Pinpoint the cell where the given text exists, returning its (X, Y) midpoint coordinate. 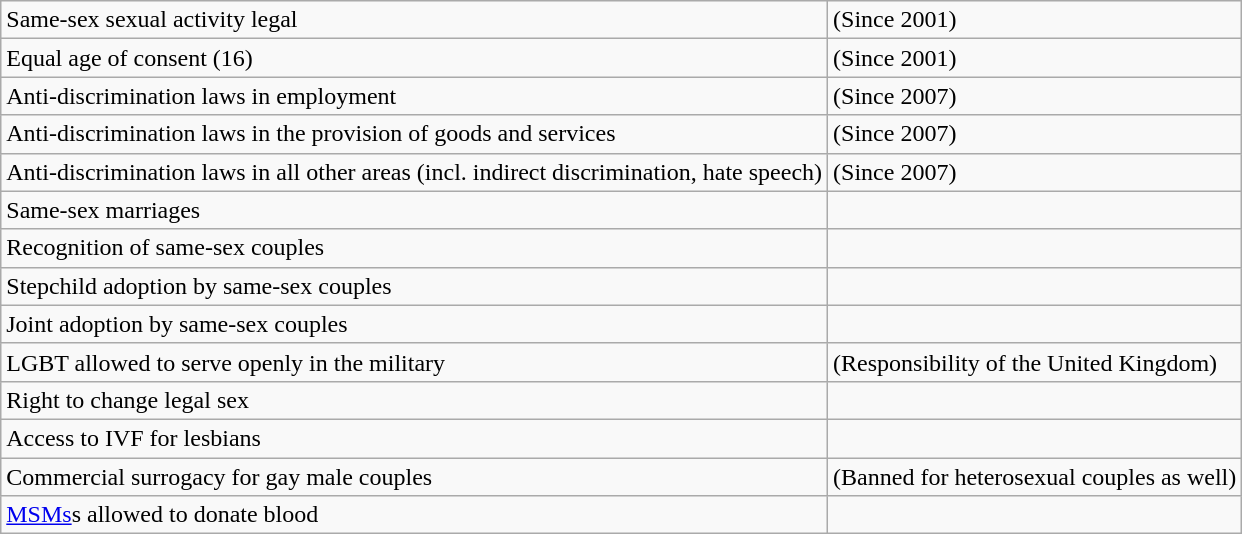
Access to IVF for lesbians (414, 438)
LGBT allowed to serve openly in the military (414, 362)
Anti-discrimination laws in the provision of goods and services (414, 134)
Stepchild adoption by same-sex couples (414, 286)
Joint adoption by same-sex couples (414, 324)
Same-sex sexual activity legal (414, 20)
Anti-discrimination laws in employment (414, 96)
Recognition of same-sex couples (414, 248)
(Banned for heterosexual couples as well) (1035, 477)
MSMss allowed to donate blood (414, 515)
Right to change legal sex (414, 400)
Commercial surrogacy for gay male couples (414, 477)
Anti-discrimination laws in all other areas (incl. indirect discrimination, hate speech) (414, 172)
Same-sex marriages (414, 210)
(Responsibility of the United Kingdom) (1035, 362)
Equal age of consent (16) (414, 58)
